Pinpoint the cell where the given text exists, returning its [X, Y] midpoint coordinate. 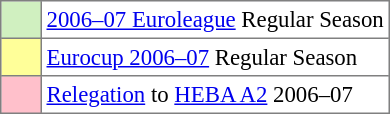
2006–07 Euroleague Regular Season [215, 20]
Eurocup 2006–07 Regular Season [215, 57]
Relegation to HEBA A2 2006–07 [215, 95]
